From the cell containing the given text, extract its center point as (x, y) coordinate. 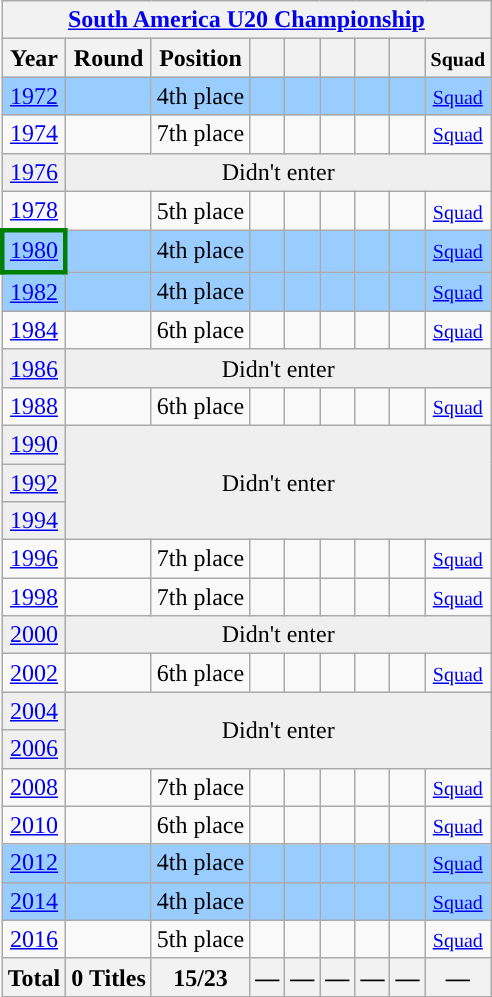
Round (109, 58)
1988 (34, 406)
2006 (34, 749)
1972 (34, 96)
15/23 (200, 977)
2008 (34, 787)
1992 (34, 483)
1978 (34, 211)
2000 (34, 635)
1994 (34, 521)
1982 (34, 292)
1990 (34, 444)
Year (34, 58)
Total (34, 977)
1976 (34, 172)
2014 (34, 901)
1996 (34, 559)
1980 (34, 252)
2010 (34, 825)
1986 (34, 368)
1998 (34, 597)
2016 (34, 939)
2012 (34, 863)
Position (200, 58)
0 Titles (109, 977)
1984 (34, 330)
South America U20 Championship (246, 20)
1974 (34, 134)
2004 (34, 711)
2002 (34, 673)
